Identify which cell holds the provided text, then report its [x, y] central coordinate. 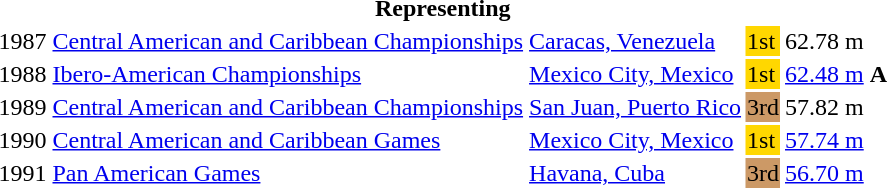
Caracas, Venezuela [636, 41]
Central American and Caribbean Games [288, 140]
Havana, Cuba [636, 173]
San Juan, Puerto Rico [636, 107]
Pan American Games [288, 173]
Ibero-American Championships [288, 74]
